Identify which cell holds the provided text, then report its (X, Y) central coordinate. 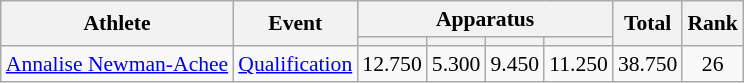
11.250 (578, 64)
Total (648, 24)
38.750 (648, 64)
9.450 (514, 64)
Apparatus (485, 19)
Athlete (117, 24)
12.750 (392, 64)
Rank (712, 24)
Event (295, 24)
Annalise Newman-Achee (117, 64)
26 (712, 64)
Qualification (295, 64)
5.300 (456, 64)
